Output the (x, y) coordinate of the center of the cell containing the given text.  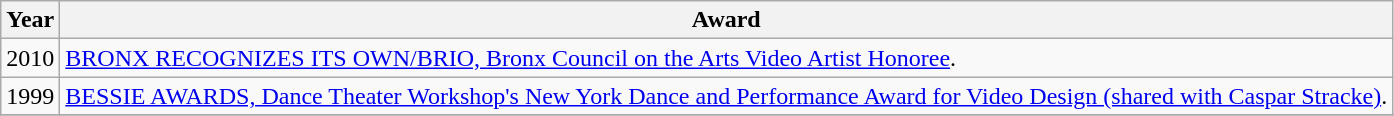
2010 (30, 58)
Award (726, 20)
Year (30, 20)
BESSIE AWARDS, Dance Theater Workshop's New York Dance and Performance Award for Video Design (shared with Caspar Stracke). (726, 96)
BRONX RECOGNIZES ITS OWN/BRIO, Bronx Council on the Arts Video Artist Honoree. (726, 58)
1999 (30, 96)
